Return [x, y] of the center of cell containing provided text 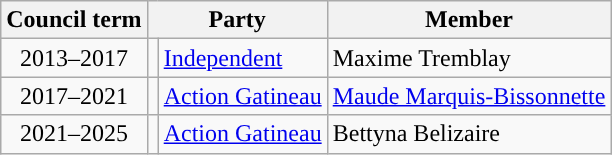
Maxime Tremblay [469, 58]
2021–2025 [74, 134]
Council term [74, 20]
2017–2021 [74, 96]
Bettyna Belizaire [469, 134]
Independent [242, 58]
2013–2017 [74, 58]
Member [469, 20]
Maude Marquis-Bissonnette [469, 96]
Party [237, 20]
